Find where the given text appears and provide that cell's center as [X, Y] coordinate. 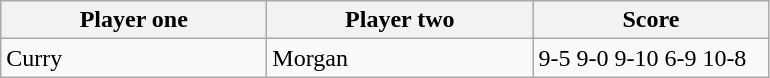
Player two [400, 20]
9-5 9-0 9-10 6-9 10-8 [651, 58]
Score [651, 20]
Curry [134, 58]
Player one [134, 20]
Morgan [400, 58]
